Pinpoint the cell where the given text exists, returning its [x, y] midpoint coordinate. 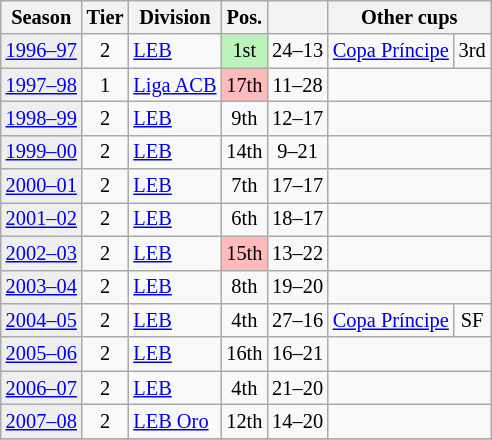
8th [244, 287]
2001–02 [42, 219]
Tier [106, 17]
2000–01 [42, 186]
SF [472, 320]
16th [244, 354]
14th [244, 152]
Pos. [244, 17]
2007–08 [42, 421]
11–28 [298, 85]
1998–99 [42, 118]
18–17 [298, 219]
Other cups [410, 17]
21–20 [298, 388]
17th [244, 85]
6th [244, 219]
1996–97 [42, 51]
Division [174, 17]
9–21 [298, 152]
12th [244, 421]
1999–00 [42, 152]
13–22 [298, 253]
12–17 [298, 118]
15th [244, 253]
14–20 [298, 421]
2003–04 [42, 287]
2002–03 [42, 253]
27–16 [298, 320]
19–20 [298, 287]
1 [106, 85]
17–17 [298, 186]
9th [244, 118]
Season [42, 17]
Liga ACB [174, 85]
2004–05 [42, 320]
16–21 [298, 354]
24–13 [298, 51]
2005–06 [42, 354]
2006–07 [42, 388]
7th [244, 186]
1st [244, 51]
LEB Oro [174, 421]
1997–98 [42, 85]
3rd [472, 51]
